Capture the cell that displays the provided text and extract its (X, Y) central coordinate. 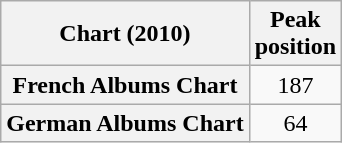
Peakposition (295, 34)
64 (295, 123)
187 (295, 85)
Chart (2010) (125, 34)
German Albums Chart (125, 123)
French Albums Chart (125, 85)
